Return the (X, Y) coordinate for the center point of the cell that contains the specified text.  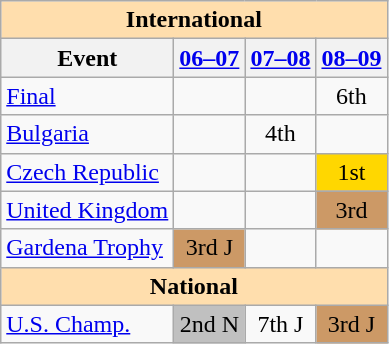
International (194, 20)
Gardena Trophy (88, 248)
Czech Republic (88, 172)
National (194, 286)
Final (88, 96)
2nd N (210, 324)
6th (352, 96)
08–09 (352, 58)
United Kingdom (88, 210)
4th (280, 134)
3rd (352, 210)
U.S. Champ. (88, 324)
Bulgaria (88, 134)
07–08 (280, 58)
7th J (280, 324)
Event (88, 58)
1st (352, 172)
06–07 (210, 58)
